Identify which cell holds the provided text, then report its (X, Y) central coordinate. 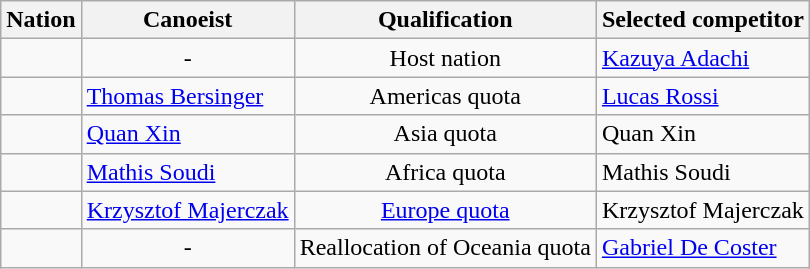
Qualification (445, 20)
Europe quota (445, 210)
Asia quota (445, 134)
Lucas Rossi (702, 96)
Gabriel De Coster (702, 248)
Canoeist (188, 20)
Host nation (445, 58)
Selected competitor (702, 20)
Reallocation of Oceania quota (445, 248)
Nation (41, 20)
Americas quota (445, 96)
Kazuya Adachi (702, 58)
Thomas Bersinger (188, 96)
Africa quota (445, 172)
